Determine the [x, y] coordinate at the center of the cell enclosing the given text.  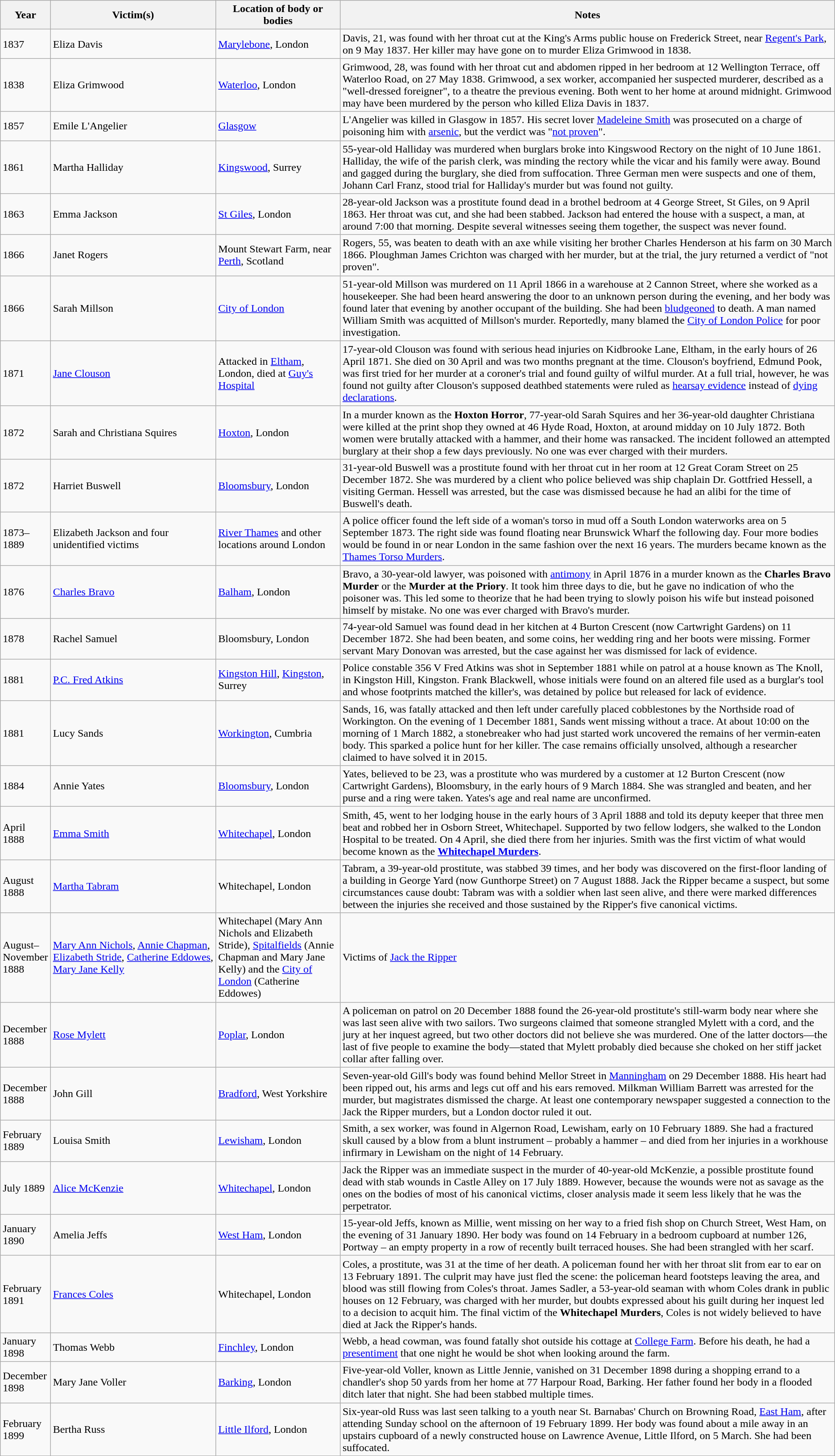
Waterloo, London [278, 85]
1876 [25, 592]
Location of body or bodies [278, 15]
Glasgow [278, 126]
Lewisham, London [278, 1141]
Sarah Millson [133, 308]
January 1898 [25, 1347]
Workington, Cumbria [278, 733]
1838 [25, 85]
West Ham, London [278, 1235]
August 1888 [25, 887]
February 1899 [25, 1430]
Eliza Grimwood [133, 85]
1837 [25, 44]
Jane Clouson [133, 373]
Finchley, London [278, 1347]
Balham, London [278, 592]
Alice McKenzie [133, 1188]
January 1890 [25, 1235]
Louisa Smith [133, 1141]
Mary Ann Nichols, Annie Chapman, Elizabeth Stride, Catherine Eddowes, Mary Jane Kelly [133, 957]
Mount Stewart Farm, near Perth, Scotland [278, 255]
Marylebone, London [278, 44]
Little Ilford, London [278, 1430]
Janet Rogers [133, 255]
1878 [25, 639]
Victims of Jack the Ripper [587, 957]
August–November 1888 [25, 957]
Hoxton, London [278, 433]
Harriet Buswell [133, 485]
Frances Coles [133, 1294]
1873–1889 [25, 539]
Emma Jackson [133, 214]
Annie Yates [133, 786]
Amelia Jeffs [133, 1235]
Kingston Hill, Kingston, Surrey [278, 680]
Eliza Davis [133, 44]
Martha Tabram [133, 887]
Year [25, 15]
St Giles, London [278, 214]
Poplar, London [278, 1035]
Rose Mylett [133, 1035]
December 1898 [25, 1382]
Mary Jane Voller [133, 1382]
1861 [25, 167]
Victim(s) [133, 15]
Bertha Russ [133, 1430]
1857 [25, 126]
Lucy Sands [133, 733]
July 1889 [25, 1188]
1884 [25, 786]
Kingswood, Surrey [278, 167]
Martha Halliday [133, 167]
City of London [278, 308]
River Thames and other locations around London [278, 539]
Attacked in Eltham, London, died at Guy's Hospital [278, 373]
February 1889 [25, 1141]
February 1891 [25, 1294]
Bradford, West Yorkshire [278, 1093]
Emile L'Angelier [133, 126]
Barking, London [278, 1382]
Thomas Webb [133, 1347]
Emma Smith [133, 833]
Sarah and Christiana Squires [133, 433]
Elizabeth Jackson and four unidentified victims [133, 539]
P.C. Fred Atkins [133, 680]
Notes [587, 15]
April 1888 [25, 833]
Charles Bravo [133, 592]
Rachel Samuel [133, 639]
1871 [25, 373]
Whitechapel (Mary Ann Nichols and Elizabeth Stride), Spitalfields (Annie Chapman and Mary Jane Kelly) and the City of London (Catherine Eddowes) [278, 957]
1863 [25, 214]
John Gill [133, 1093]
